Identify which cell holds the provided text, then report its (x, y) central coordinate. 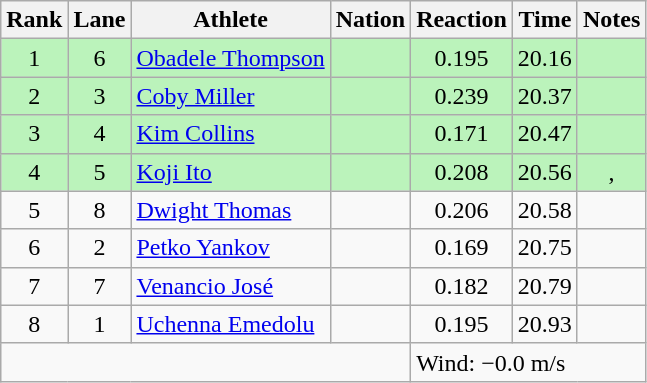
20.58 (544, 210)
20.79 (544, 286)
Uchenna Emedolu (230, 324)
, (611, 172)
Time (544, 20)
Coby Miller (230, 96)
Obadele Thompson (230, 58)
0.171 (462, 134)
Nation (370, 20)
0.208 (462, 172)
20.75 (544, 248)
20.47 (544, 134)
20.93 (544, 324)
Rank (34, 20)
Petko Yankov (230, 248)
Dwight Thomas (230, 210)
0.239 (462, 96)
Athlete (230, 20)
20.56 (544, 172)
Kim Collins (230, 134)
Notes (611, 20)
Reaction (462, 20)
0.206 (462, 210)
0.182 (462, 286)
Venancio José (230, 286)
Wind: −0.0 m/s (528, 362)
20.37 (544, 96)
20.16 (544, 58)
Koji Ito (230, 172)
Lane (100, 20)
0.169 (462, 248)
